Determine the (x, y) coordinate at the center of the cell enclosing the given text.  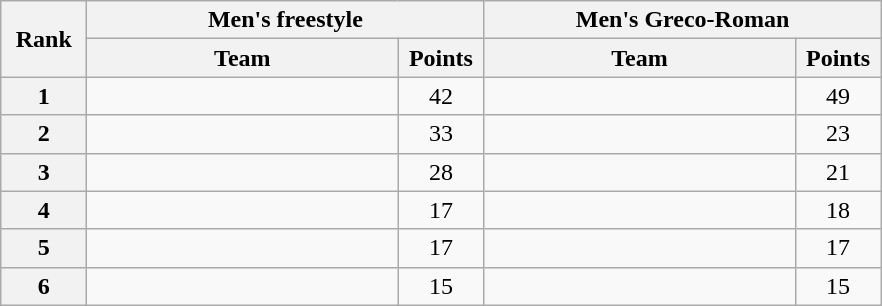
33 (441, 134)
23 (838, 134)
Men's Greco-Roman (682, 20)
6 (44, 286)
4 (44, 210)
Rank (44, 39)
Men's freestyle (286, 20)
49 (838, 96)
18 (838, 210)
2 (44, 134)
28 (441, 172)
3 (44, 172)
42 (441, 96)
21 (838, 172)
5 (44, 248)
1 (44, 96)
